From the cell containing the given text, extract its center point as [x, y] coordinate. 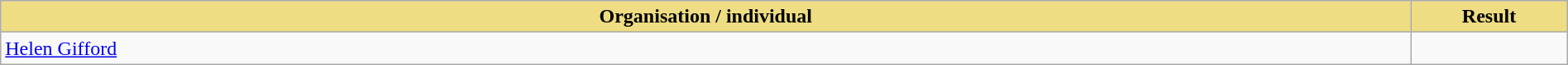
Organisation / individual [706, 17]
Result [1489, 17]
Helen Gifford [706, 48]
